Pinpoint the cell where the given text exists, returning its (x, y) midpoint coordinate. 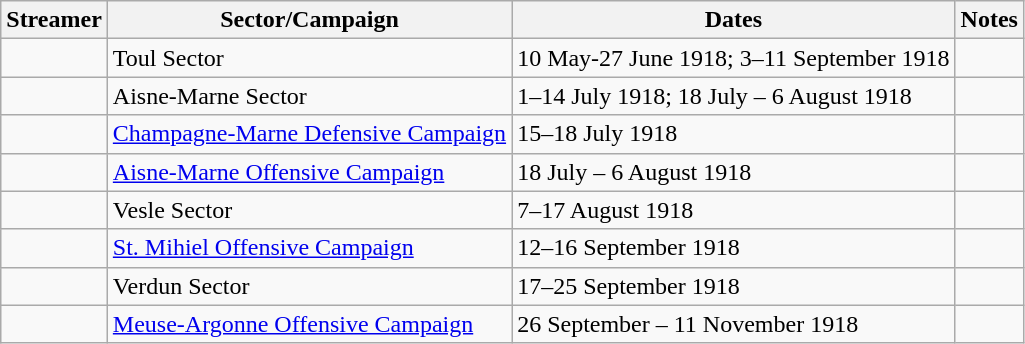
7–17 August 1918 (734, 210)
Aisne-Marne Sector (309, 96)
Aisne-Marne Offensive Campaign (309, 172)
Streamer (54, 20)
Champagne-Marne Defensive Campaign (309, 134)
Meuse-Argonne Offensive Campaign (309, 324)
18 July – 6 August 1918 (734, 172)
1–14 July 1918; 18 July – 6 August 1918 (734, 96)
26 September – 11 November 1918 (734, 324)
15–18 July 1918 (734, 134)
12–16 September 1918 (734, 248)
Notes (989, 20)
17–25 September 1918 (734, 286)
St. Mihiel Offensive Campaign (309, 248)
Toul Sector (309, 58)
Sector/Campaign (309, 20)
Vesle Sector (309, 210)
Dates (734, 20)
Verdun Sector (309, 286)
10 May-27 June 1918; 3–11 September 1918 (734, 58)
